Capture the cell that displays the provided text and extract its [x, y] central coordinate. 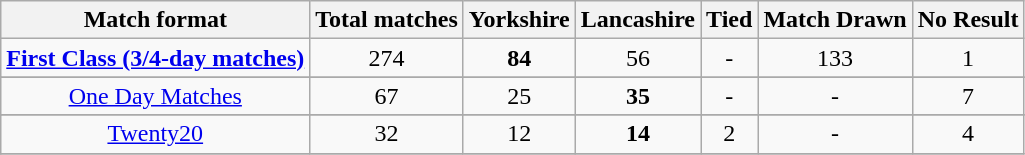
274 [387, 58]
133 [835, 58]
67 [387, 96]
56 [638, 58]
25 [519, 96]
4 [968, 134]
Total matches [387, 20]
No Result [968, 20]
2 [730, 134]
1 [968, 58]
35 [638, 96]
12 [519, 134]
32 [387, 134]
7 [968, 96]
Twenty20 [156, 134]
Tied [730, 20]
Match format [156, 20]
First Class (3/4-day matches) [156, 58]
Match Drawn [835, 20]
14 [638, 134]
One Day Matches [156, 96]
Lancashire [638, 20]
84 [519, 58]
Yorkshire [519, 20]
